Return [X, Y] of the center of cell containing provided text 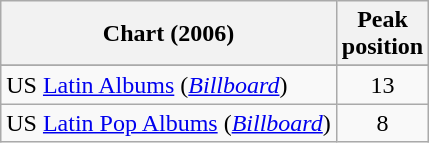
Chart (2006) [169, 34]
Peakposition [382, 34]
8 [382, 123]
US Latin Albums (Billboard) [169, 85]
US Latin Pop Albums (Billboard) [169, 123]
13 [382, 85]
